Output the (X, Y) coordinate of the center of the cell containing the given text.  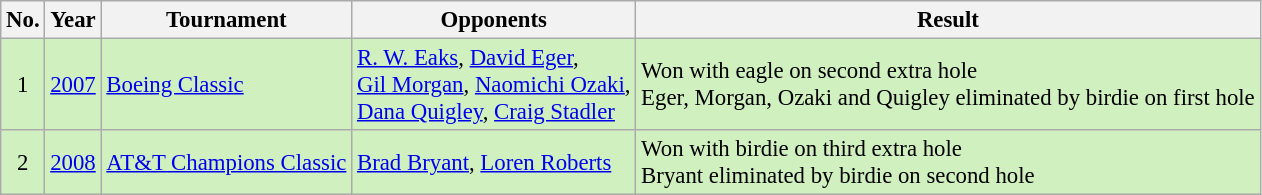
Boeing Classic (226, 85)
Year (73, 20)
Won with birdie on third extra holeBryant eliminated by birdie on second hole (948, 162)
No. (23, 20)
Opponents (494, 20)
2008 (73, 162)
Tournament (226, 20)
Won with eagle on second extra holeEger, Morgan, Ozaki and Quigley eliminated by birdie on first hole (948, 85)
2007 (73, 85)
Brad Bryant, Loren Roberts (494, 162)
2 (23, 162)
AT&T Champions Classic (226, 162)
1 (23, 85)
R. W. Eaks, David Eger, Gil Morgan, Naomichi Ozaki, Dana Quigley, Craig Stadler (494, 85)
Result (948, 20)
